Determine the [X, Y] coordinate at the center of the cell enclosing the given text.  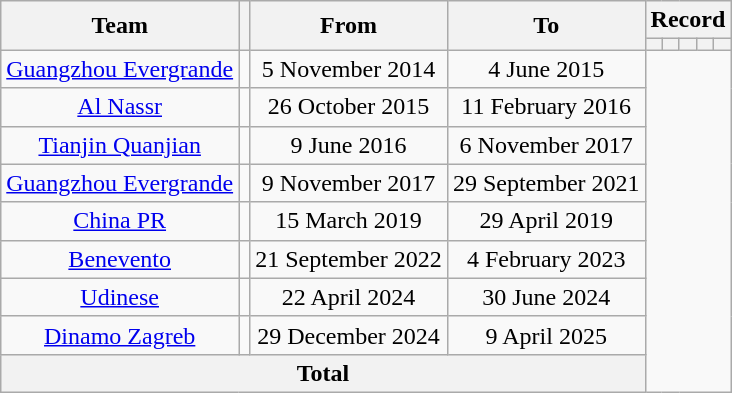
Total [323, 373]
Udinese [120, 297]
29 December 2024 [349, 335]
22 April 2024 [349, 297]
5 November 2014 [349, 69]
4 June 2015 [546, 69]
9 November 2017 [349, 183]
Tianjin Quanjian [120, 145]
4 February 2023 [546, 259]
Team [120, 26]
To [546, 26]
29 April 2019 [546, 221]
Dinamo Zagreb [120, 335]
9 June 2016 [349, 145]
Al Nassr [120, 107]
Record [688, 20]
30 June 2024 [546, 297]
From [349, 26]
6 November 2017 [546, 145]
26 October 2015 [349, 107]
15 March 2019 [349, 221]
21 September 2022 [349, 259]
11 February 2016 [546, 107]
29 September 2021 [546, 183]
9 April 2025 [546, 335]
China PR [120, 221]
Benevento [120, 259]
